Identify which cell holds the provided text, then report its [X, Y] central coordinate. 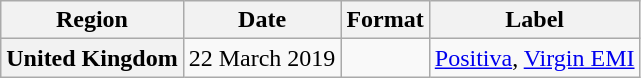
Label [534, 20]
United Kingdom [92, 58]
Positiva, Virgin EMI [534, 58]
Format [385, 20]
Date [262, 20]
22 March 2019 [262, 58]
Region [92, 20]
